For the text-containing cell, return its midpoint in (x, y) coordinate format. 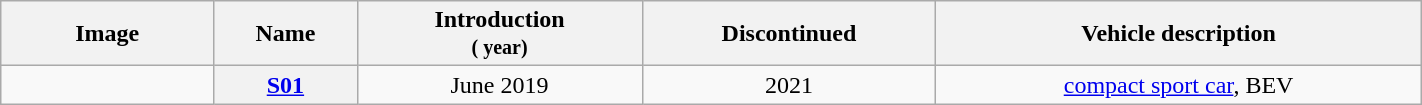
2021 (789, 85)
Vehicle description (1178, 34)
Image (108, 34)
Introduction( year) (500, 34)
Discontinued (789, 34)
June 2019 (500, 85)
compact sport car, BEV (1178, 85)
S01 (286, 85)
Name (286, 34)
